Capture the cell that displays the provided text and extract its [x, y] central coordinate. 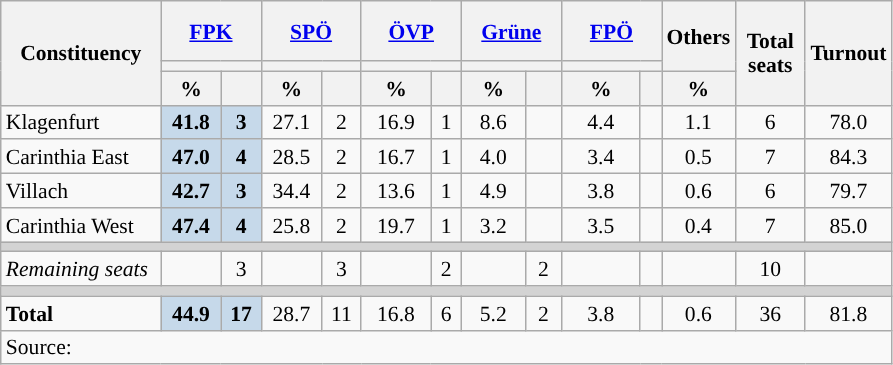
78.0 [848, 122]
Remaining seats [81, 269]
19.7 [396, 225]
Carinthia West [81, 225]
Turnout [848, 53]
47.0 [191, 157]
Others [699, 36]
4.4 [600, 122]
13.6 [396, 191]
85.0 [848, 225]
10 [770, 269]
3.5 [600, 225]
16.7 [396, 157]
42.7 [191, 191]
Grüne [511, 31]
Source: [446, 347]
3.2 [493, 225]
1.1 [699, 122]
Totalseats [770, 53]
SPÖ [311, 31]
ÖVP [411, 31]
Villach [81, 191]
28.5 [292, 157]
34.4 [292, 191]
FPÖ [611, 31]
Total [81, 313]
4.0 [493, 157]
Constituency [81, 53]
0.4 [699, 225]
5.2 [493, 313]
79.7 [848, 191]
27.1 [292, 122]
Klagenfurt [81, 122]
47.4 [191, 225]
4.9 [493, 191]
Carinthia East [81, 157]
28.7 [292, 313]
8.6 [493, 122]
17 [241, 313]
84.3 [848, 157]
16.9 [396, 122]
16.8 [396, 313]
41.8 [191, 122]
44.9 [191, 313]
3.4 [600, 157]
25.8 [292, 225]
0.5 [699, 157]
11 [342, 313]
36 [770, 313]
81.8 [848, 313]
FPK [211, 31]
